For the text-containing cell, return its midpoint in (X, Y) coordinate format. 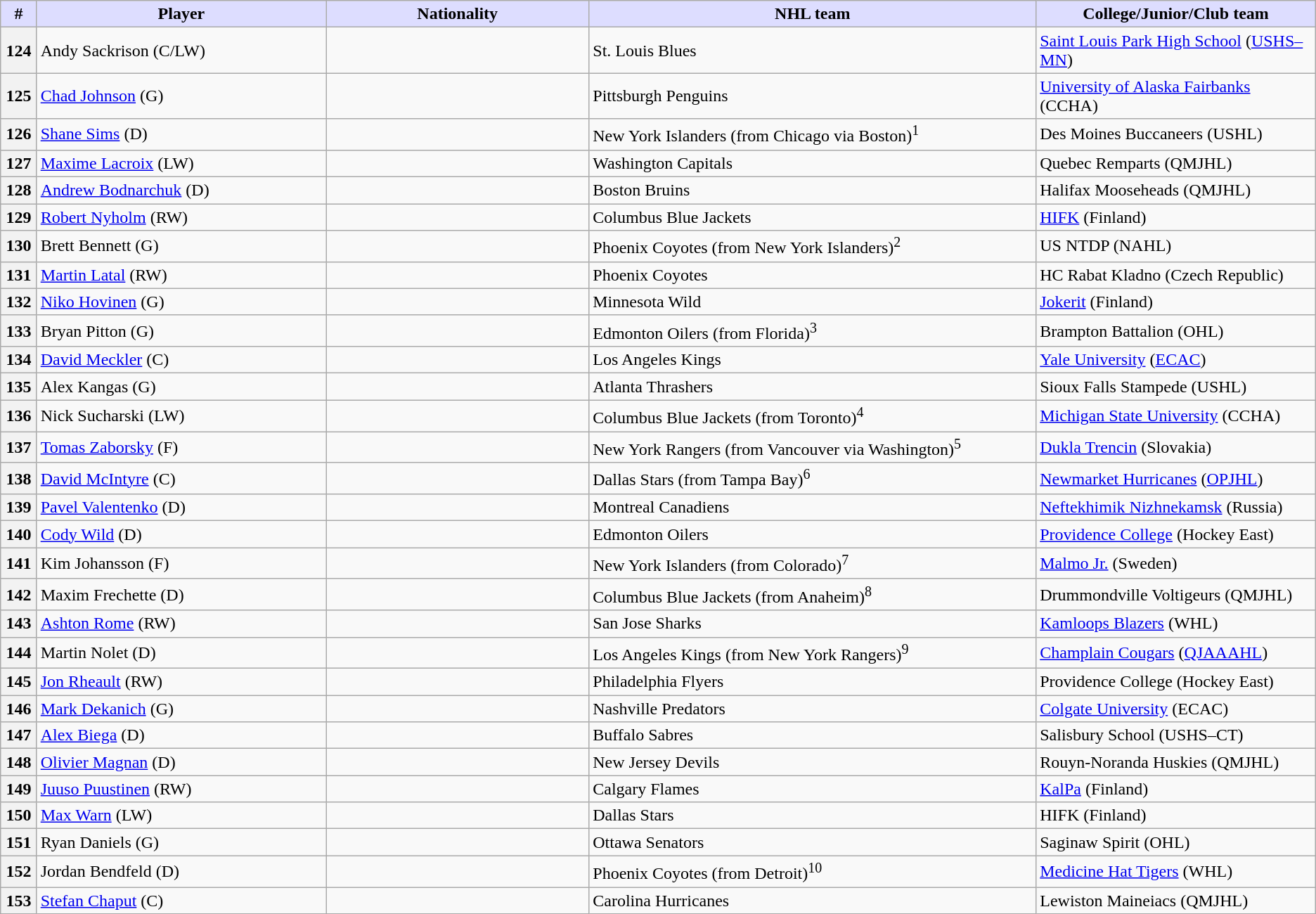
David Meckler (C) (181, 360)
Philadelphia Flyers (813, 682)
Ashton Rome (RW) (181, 624)
Shane Sims (D) (181, 135)
148 (18, 762)
140 (18, 534)
Columbus Blue Jackets (from Toronto)4 (813, 416)
Maxim Frechette (D) (181, 595)
134 (18, 360)
Neftekhimik Nizhnekamsk (Russia) (1176, 508)
136 (18, 416)
Saint Louis Park High School (USHS–MN) (1176, 51)
Robert Nyholm (RW) (181, 217)
137 (18, 447)
Tomas Zaborsky (F) (181, 447)
Yale University (ECAC) (1176, 360)
Boston Bruins (813, 191)
133 (18, 330)
Los Angeles Kings (from New York Rangers)9 (813, 652)
Bryan Pitton (G) (181, 330)
Malmo Jr. (Sweden) (1176, 564)
Cody Wild (D) (181, 534)
147 (18, 735)
Columbus Blue Jackets (813, 217)
David McIntyre (C) (181, 478)
Champlain Cougars (QJAAAHL) (1176, 652)
Carolina Hurricanes (813, 901)
143 (18, 624)
Juuso Puustinen (RW) (181, 789)
131 (18, 275)
Atlanta Thrashers (813, 387)
College/Junior/Club team (1176, 14)
US NTDP (NAHL) (1176, 246)
127 (18, 163)
Alex Kangas (G) (181, 387)
Dallas Stars (from Tampa Bay)6 (813, 478)
Martin Nolet (D) (181, 652)
150 (18, 816)
University of Alaska Fairbanks (CCHA) (1176, 96)
Phoenix Coyotes (from New York Islanders)2 (813, 246)
Phoenix Coyotes (from Detroit)10 (813, 872)
Ryan Daniels (G) (181, 842)
Colgate University (ECAC) (1176, 709)
152 (18, 872)
Edmonton Oilers (813, 534)
129 (18, 217)
Rouyn-Noranda Huskies (QMJHL) (1176, 762)
130 (18, 246)
Olivier Magnan (D) (181, 762)
Calgary Flames (813, 789)
Nick Sucharski (LW) (181, 416)
Chad Johnson (G) (181, 96)
153 (18, 901)
144 (18, 652)
125 (18, 96)
141 (18, 564)
Mark Dekanich (G) (181, 709)
New York Islanders (from Colorado)7 (813, 564)
Minnesota Wild (813, 302)
145 (18, 682)
St. Louis Blues (813, 51)
Jordan Bendfeld (D) (181, 872)
New York Islanders (from Chicago via Boston)1 (813, 135)
Nashville Predators (813, 709)
Newmarket Hurricanes (OPJHL) (1176, 478)
Washington Capitals (813, 163)
Martin Latal (RW) (181, 275)
San Jose Sharks (813, 624)
Edmonton Oilers (from Florida)3 (813, 330)
Jokerit (Finland) (1176, 302)
139 (18, 508)
126 (18, 135)
Brett Bennett (G) (181, 246)
149 (18, 789)
Dallas Stars (813, 816)
Drummondville Voltigeurs (QMJHL) (1176, 595)
Columbus Blue Jackets (from Anaheim)8 (813, 595)
Brampton Battalion (OHL) (1176, 330)
Michigan State University (CCHA) (1176, 416)
124 (18, 51)
Lewiston Maineiacs (QMJHL) (1176, 901)
Los Angeles Kings (813, 360)
Sioux Falls Stampede (USHL) (1176, 387)
Pittsburgh Penguins (813, 96)
Kim Johansson (F) (181, 564)
132 (18, 302)
Max Warn (LW) (181, 816)
Saginaw Spirit (OHL) (1176, 842)
138 (18, 478)
Nationality (458, 14)
New Jersey Devils (813, 762)
146 (18, 709)
Quebec Remparts (QMJHL) (1176, 163)
# (18, 14)
128 (18, 191)
Alex Biega (D) (181, 735)
Dukla Trencin (Slovakia) (1176, 447)
Maxime Lacroix (LW) (181, 163)
151 (18, 842)
Montreal Canadiens (813, 508)
Salisbury School (USHS–CT) (1176, 735)
NHL team (813, 14)
New York Rangers (from Vancouver via Washington)5 (813, 447)
Niko Hovinen (G) (181, 302)
Player (181, 14)
Stefan Chaput (C) (181, 901)
Pavel Valentenko (D) (181, 508)
Medicine Hat Tigers (WHL) (1176, 872)
142 (18, 595)
Phoenix Coyotes (813, 275)
Andy Sackrison (C/LW) (181, 51)
KalPa (Finland) (1176, 789)
HC Rabat Kladno (Czech Republic) (1176, 275)
Andrew Bodnarchuk (D) (181, 191)
Buffalo Sabres (813, 735)
135 (18, 387)
Halifax Mooseheads (QMJHL) (1176, 191)
Jon Rheault (RW) (181, 682)
Ottawa Senators (813, 842)
Kamloops Blazers (WHL) (1176, 624)
Des Moines Buccaneers (USHL) (1176, 135)
